From the cell containing the given text, extract its center point as (x, y) coordinate. 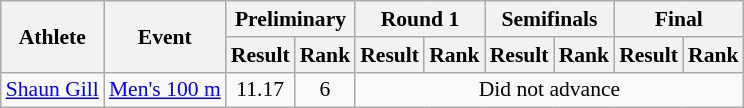
Preliminary (290, 19)
11.17 (260, 90)
Did not advance (549, 90)
Round 1 (420, 19)
Shaun Gill (52, 90)
Athlete (52, 36)
Men's 100 m (165, 90)
Final (678, 19)
6 (326, 90)
Event (165, 36)
Semifinals (550, 19)
